Search for the cell housing the specified text and yield its (X, Y) center coordinate. 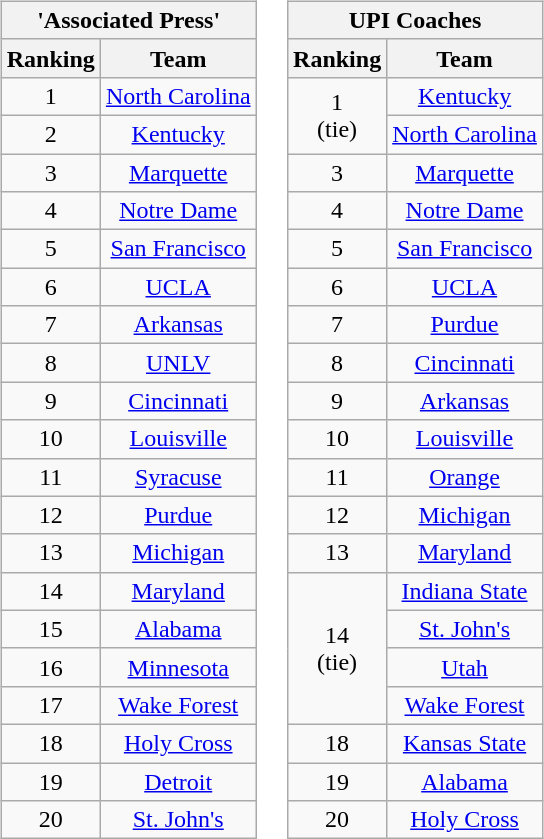
17 (50, 705)
UPI Coaches (416, 20)
14 (50, 591)
15 (50, 629)
UNLV (178, 363)
2 (50, 134)
Indiana State (465, 591)
Detroit (178, 781)
Minnesota (178, 667)
14(tie) (338, 648)
16 (50, 667)
1 (50, 96)
1(tie) (338, 115)
Utah (465, 667)
Kansas State (465, 743)
Orange (465, 477)
'Associated Press' (128, 20)
Syracuse (178, 477)
